Pinpoint the cell where the given text exists, returning its (X, Y) midpoint coordinate. 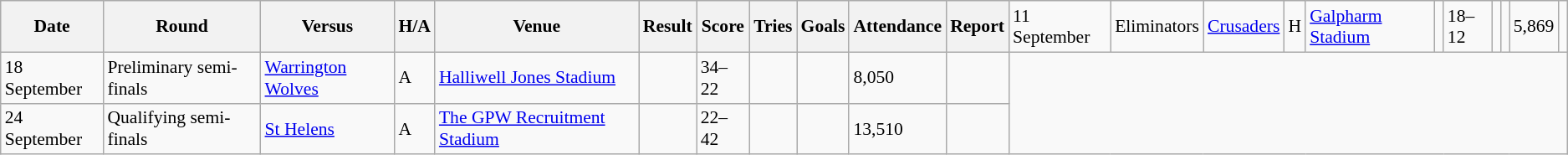
Preliminary semi-finals (181, 77)
8,050 (897, 77)
Tries (773, 27)
Galpharm Stadium (1370, 27)
34–22 (723, 77)
Qualifying semi-finals (181, 129)
22–42 (723, 129)
Halliwell Jones Stadium (537, 77)
Eliminators (1157, 27)
Score (723, 27)
24 September (52, 129)
The GPW Recruitment Stadium (537, 129)
13,510 (897, 129)
Goals (823, 27)
18 September (52, 77)
Result (667, 27)
Venue (537, 27)
11 September (1060, 27)
18–12 (1468, 27)
H/A (415, 27)
Report (977, 27)
Attendance (897, 27)
St Helens (328, 129)
Warrington Wolves (328, 77)
Versus (328, 27)
H (1295, 27)
Date (52, 27)
Crusaders (1244, 27)
5,869 (1534, 27)
Round (181, 27)
